For the text-containing cell, return its midpoint in (x, y) coordinate format. 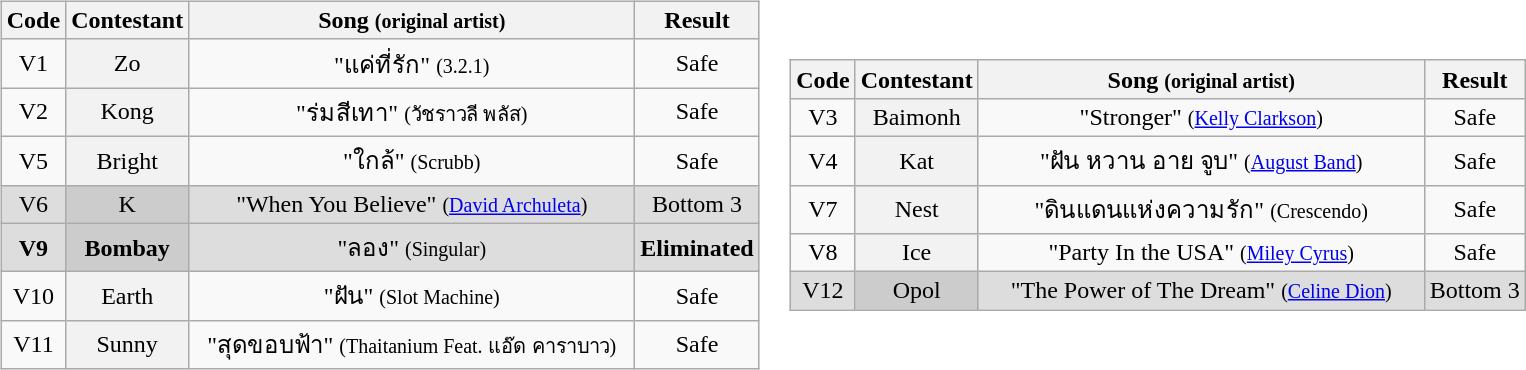
Bright (128, 160)
"ลอง" (Singular) (412, 248)
V2 (33, 112)
"Stronger" (Kelly Clarkson) (1201, 117)
"When You Believe" (David Archuleta) (412, 204)
"ฝัน" (Slot Machine) (412, 296)
V4 (823, 160)
"ดินแดนแห่งความรัก" (Crescendo) (1201, 210)
Ice (916, 253)
"ร่มสีเทา" (วัชราวลี พลัส) (412, 112)
"สุดขอบฟ้า" (Thaitanium Feat. แอ๊ด คาราบาว) (412, 344)
V3 (823, 117)
Opol (916, 291)
Sunny (128, 344)
V6 (33, 204)
"ใกล้" (Scrubb) (412, 160)
Kong (128, 112)
V10 (33, 296)
V9 (33, 248)
Kat (916, 160)
"แค่ที่รัก" (3.2.1) (412, 64)
Eliminated (697, 248)
"Party In the USA" (Miley Cyrus) (1201, 253)
V11 (33, 344)
V5 (33, 160)
"ฝัน หวาน อาย จูบ" (August Band) (1201, 160)
Zo (128, 64)
Nest (916, 210)
V12 (823, 291)
Bombay (128, 248)
V1 (33, 64)
Earth (128, 296)
V8 (823, 253)
"The Power of The Dream" (Celine Dion) (1201, 291)
K (128, 204)
Baimonh (916, 117)
V7 (823, 210)
